Identify which cell holds the provided text, then report its [x, y] central coordinate. 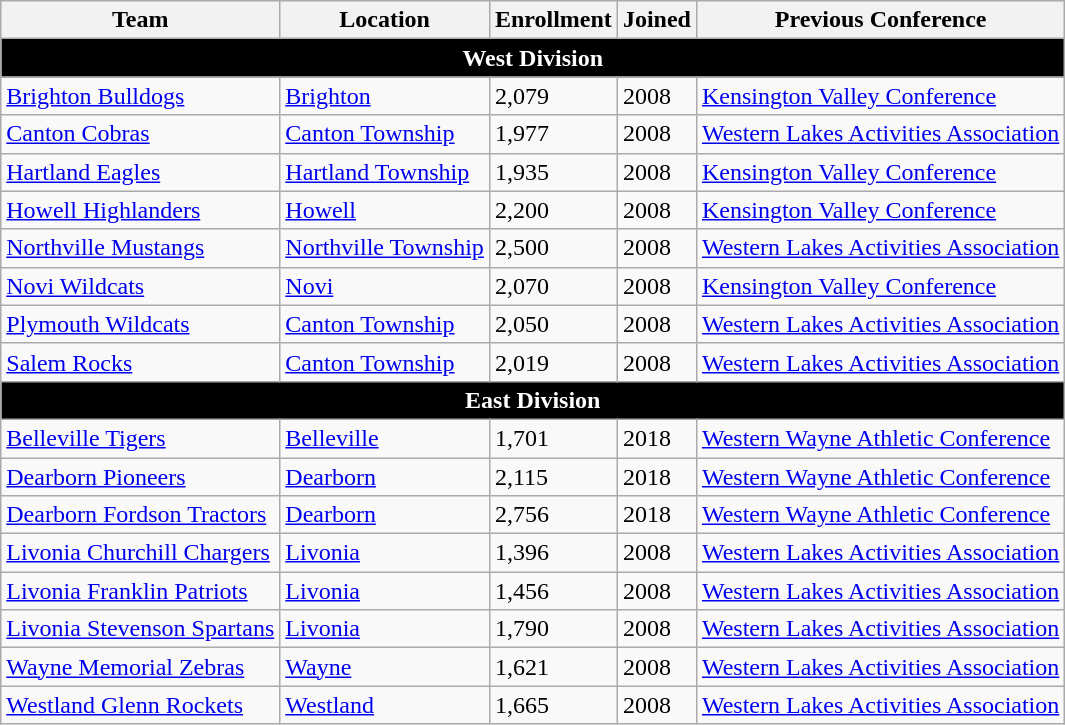
Brighton Bulldogs [140, 96]
2,050 [553, 324]
Wayne Memorial Zebras [140, 667]
Belleville [385, 438]
2,756 [553, 515]
Hartland Township [385, 172]
Location [385, 20]
1,935 [553, 172]
Belleville Tigers [140, 438]
Enrollment [553, 20]
1,977 [553, 134]
2,500 [553, 248]
Canton Cobras [140, 134]
Wayne [385, 667]
Westland [385, 705]
Salem Rocks [140, 362]
Brighton [385, 96]
Howell Highlanders [140, 210]
Livonia Churchill Chargers [140, 553]
2,070 [553, 286]
1,456 [553, 591]
2,019 [553, 362]
East Division [533, 400]
Joined [656, 20]
Livonia Franklin Patriots [140, 591]
Westland Glenn Rockets [140, 705]
2,079 [553, 96]
Hartland Eagles [140, 172]
2,200 [553, 210]
Dearborn Pioneers [140, 477]
West Division [533, 58]
Livonia Stevenson Spartans [140, 629]
1,790 [553, 629]
Northville Mustangs [140, 248]
2,115 [553, 477]
1,665 [553, 705]
Howell [385, 210]
Dearborn Fordson Tractors [140, 515]
Novi [385, 286]
Previous Conference [880, 20]
1,621 [553, 667]
Northville Township [385, 248]
Novi Wildcats [140, 286]
1,701 [553, 438]
Plymouth Wildcats [140, 324]
1,396 [553, 553]
Team [140, 20]
